Extract the (x, y) coordinate from the center of the cell holding the provided text.  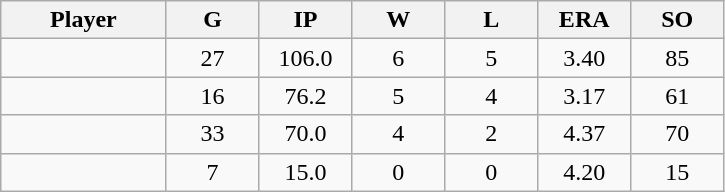
61 (678, 96)
4.37 (584, 134)
70.0 (306, 134)
IP (306, 20)
Player (84, 20)
3.40 (584, 58)
15 (678, 172)
76.2 (306, 96)
15.0 (306, 172)
G (212, 20)
33 (212, 134)
ERA (584, 20)
6 (398, 58)
W (398, 20)
106.0 (306, 58)
2 (492, 134)
7 (212, 172)
SO (678, 20)
27 (212, 58)
70 (678, 134)
85 (678, 58)
4.20 (584, 172)
3.17 (584, 96)
L (492, 20)
16 (212, 96)
